Detect which cell encompasses the target text, then output its (X, Y) center coordinate. 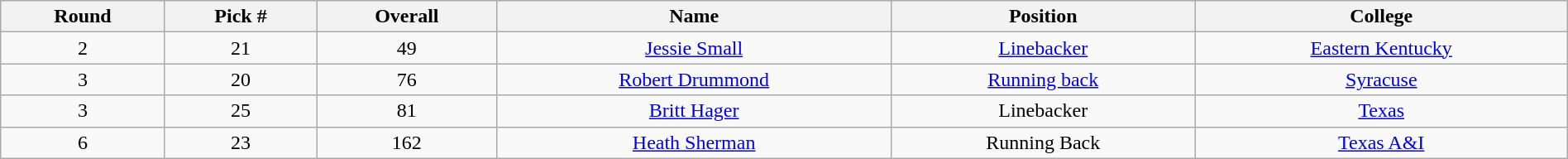
Running Back (1043, 142)
Eastern Kentucky (1381, 48)
Position (1043, 17)
6 (83, 142)
Texas A&I (1381, 142)
Name (694, 17)
21 (241, 48)
College (1381, 17)
Syracuse (1381, 79)
81 (407, 111)
162 (407, 142)
Running back (1043, 79)
Robert Drummond (694, 79)
Overall (407, 17)
Jessie Small (694, 48)
Pick # (241, 17)
Heath Sherman (694, 142)
20 (241, 79)
Round (83, 17)
Texas (1381, 111)
Britt Hager (694, 111)
76 (407, 79)
2 (83, 48)
23 (241, 142)
49 (407, 48)
25 (241, 111)
